Capture the cell that displays the provided text and extract its [x, y] central coordinate. 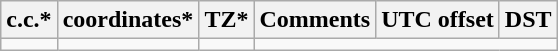
coordinates* [128, 20]
c.c.* [29, 20]
Comments [315, 20]
DST [528, 20]
TZ* [226, 20]
UTC offset [438, 20]
